Extract the [x, y] coordinate from the center of the cell holding the provided text.  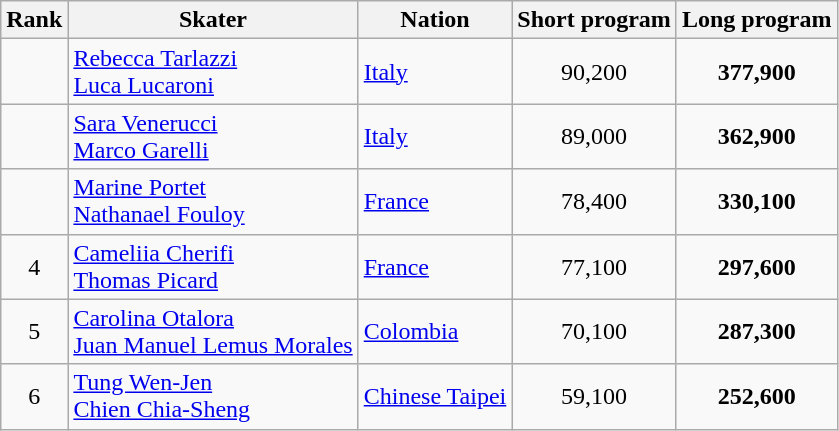
6 [34, 396]
287,300 [756, 332]
Chinese Taipei [435, 396]
Long program [756, 20]
Cameliia CherifiThomas Picard [213, 266]
Tung Wen-JenChien Chia-Sheng [213, 396]
252,600 [756, 396]
Skater [213, 20]
Colombia [435, 332]
Nation [435, 20]
Carolina OtaloraJuan Manuel Lemus Morales [213, 332]
Short program [594, 20]
Rank [34, 20]
78,400 [594, 202]
Marine PortetNathanael Fouloy [213, 202]
Rebecca TarlazziLuca Lucaroni [213, 72]
5 [34, 332]
377,900 [756, 72]
89,000 [594, 136]
297,600 [756, 266]
70,100 [594, 332]
4 [34, 266]
90,200 [594, 72]
77,100 [594, 266]
362,900 [756, 136]
59,100 [594, 396]
330,100 [756, 202]
Sara VenerucciMarco Garelli [213, 136]
